Output the [x, y] coordinate of the center of the cell containing the given text.  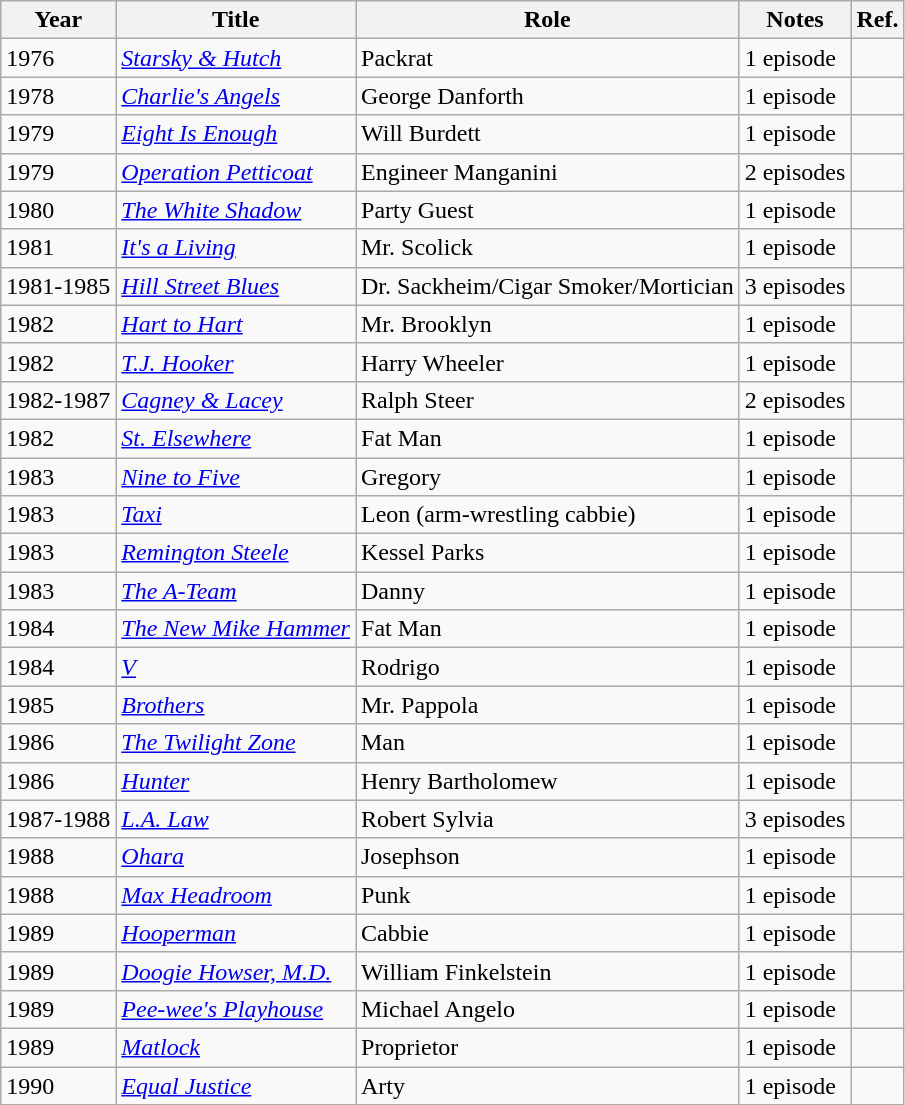
Doogie Howser, M.D. [236, 971]
Equal Justice [236, 1085]
Mr. Brooklyn [548, 324]
Ohara [236, 857]
Rodrigo [548, 667]
The White Shadow [236, 210]
Ref. [878, 20]
1980 [58, 210]
Mr. Scolick [548, 248]
1976 [58, 58]
Hunter [236, 781]
1982-1987 [58, 400]
Punk [548, 895]
1978 [58, 96]
Cagney & Lacey [236, 400]
St. Elsewhere [236, 438]
William Finkelstein [548, 971]
Ralph Steer [548, 400]
Eight Is Enough [236, 134]
V [236, 667]
Title [236, 20]
Josephson [548, 857]
Brothers [236, 705]
Hill Street Blues [236, 286]
Party Guest [548, 210]
Mr. Pappola [548, 705]
Henry Bartholomew [548, 781]
Michael Angelo [548, 1009]
1981-1985 [58, 286]
Operation Petticoat [236, 172]
Danny [548, 591]
Robert Sylvia [548, 819]
Harry Wheeler [548, 362]
Hart to Hart [236, 324]
Cabbie [548, 933]
Role [548, 20]
Remington Steele [236, 553]
Will Burdett [548, 134]
Proprietor [548, 1047]
L.A. Law [236, 819]
Hooperman [236, 933]
Dr. Sackheim/Cigar Smoker/Mortician [548, 286]
Matlock [236, 1047]
Charlie's Angels [236, 96]
It's a Living [236, 248]
1985 [58, 705]
The A-Team [236, 591]
The New Mike Hammer [236, 629]
Packrat [548, 58]
The Twilight Zone [236, 743]
1990 [58, 1085]
Pee-wee's Playhouse [236, 1009]
Notes [795, 20]
Kessel Parks [548, 553]
1981 [58, 248]
Man [548, 743]
Engineer Manganini [548, 172]
Leon (arm-wrestling cabbie) [548, 515]
T.J. Hooker [236, 362]
George Danforth [548, 96]
Arty [548, 1085]
1987-1988 [58, 819]
Nine to Five [236, 477]
Year [58, 20]
Max Headroom [236, 895]
Gregory [548, 477]
Starsky & Hutch [236, 58]
Taxi [236, 515]
